Scan for the cell matching the given text and deliver its (X, Y) coordinate at center. 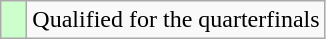
Qualified for the quarterfinals (176, 20)
